Determine the [x, y] coordinate at the center of the cell enclosing the given text.  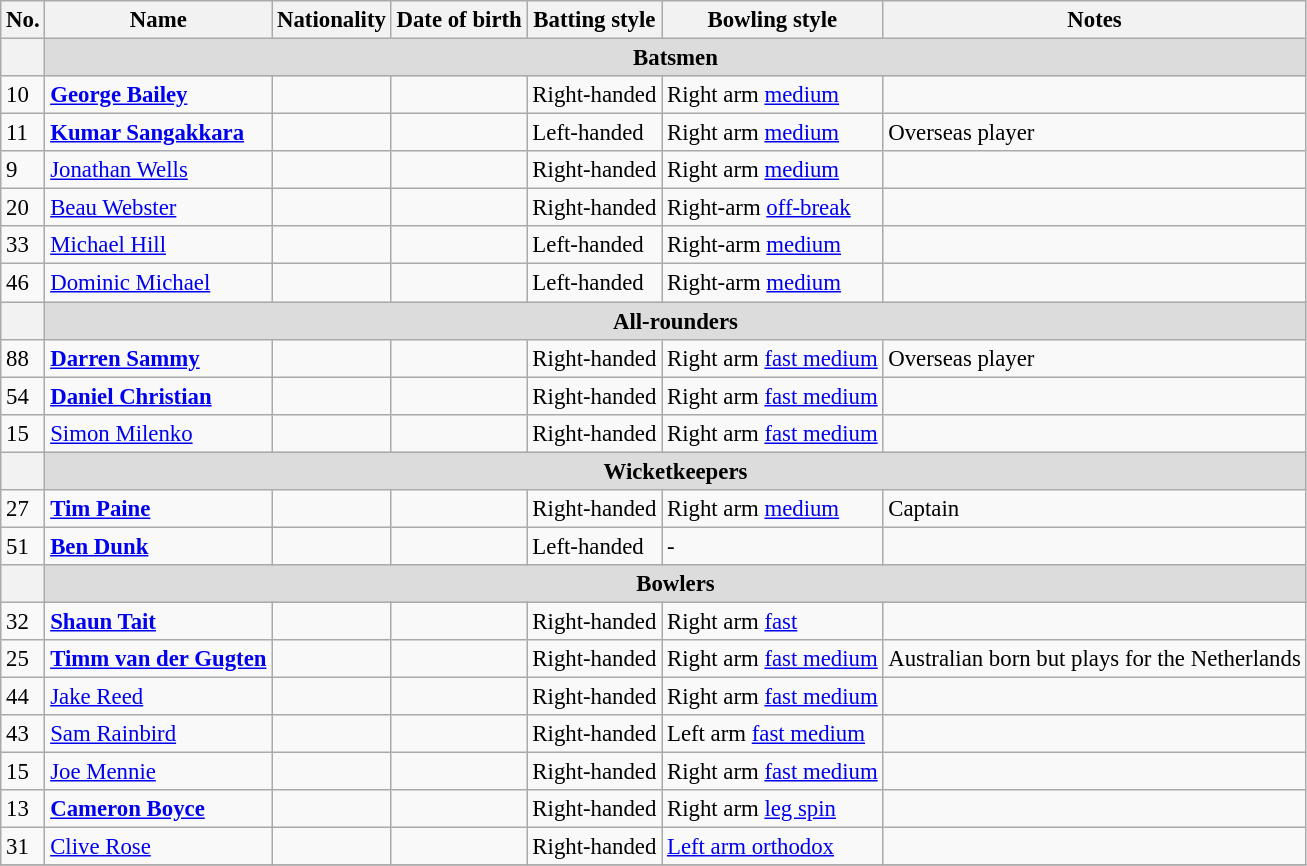
43 [23, 734]
31 [23, 847]
Simon Milenko [158, 433]
Timm van der Gugten [158, 659]
88 [23, 358]
11 [23, 133]
George Bailey [158, 95]
No. [23, 20]
Australian born but plays for the Netherlands [1094, 659]
Bowlers [676, 584]
10 [23, 95]
Michael Hill [158, 245]
Dominic Michael [158, 283]
Daniel Christian [158, 396]
All-rounders [676, 321]
Bowling style [772, 20]
54 [23, 396]
44 [23, 697]
Beau Webster [158, 208]
Batsmen [676, 58]
Kumar Sangakkara [158, 133]
Clive Rose [158, 847]
27 [23, 509]
Darren Sammy [158, 358]
Cameron Boyce [158, 809]
32 [23, 621]
Nationality [332, 20]
Captain [1094, 509]
Joe Mennie [158, 772]
Name [158, 20]
51 [23, 546]
13 [23, 809]
Tim Paine [158, 509]
Date of birth [459, 20]
Right arm leg spin [772, 809]
Wicketkeepers [676, 471]
Left arm orthodox [772, 847]
Jake Reed [158, 697]
Notes [1094, 20]
20 [23, 208]
Left arm fast medium [772, 734]
Sam Rainbird [158, 734]
Right-arm off-break [772, 208]
33 [23, 245]
- [772, 546]
Right arm fast [772, 621]
46 [23, 283]
Shaun Tait [158, 621]
Ben Dunk [158, 546]
25 [23, 659]
Jonathan Wells [158, 170]
9 [23, 170]
Batting style [594, 20]
